Locate the cell with the specified text and output its [X, Y] center coordinate. 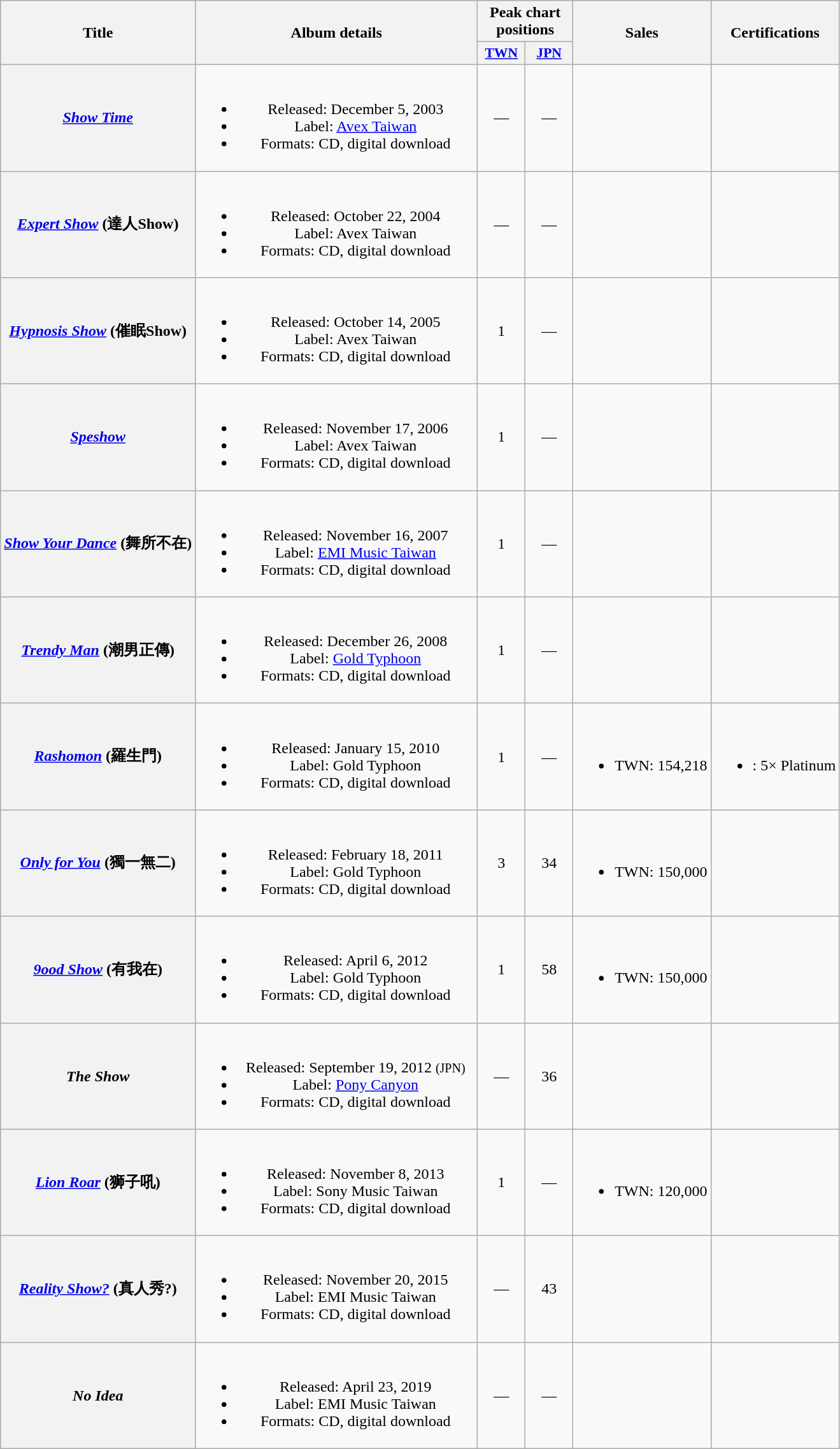
Released: November 17, 2006Label: Avex TaiwanFormats: CD, digital download [336, 437]
TWN: 154,218 [642, 757]
Released: February 18, 2011Label: Gold TyphoonFormats: CD, digital download [336, 863]
Speshow [98, 437]
JPN [549, 54]
36 [549, 1076]
TWN [502, 54]
Lion Roar (狮子吼) [98, 1183]
Certifications [775, 33]
Show Your Dance (舞所不在) [98, 544]
Released: November 8, 2013Label: Sony Music TaiwanFormats: CD, digital download [336, 1183]
34 [549, 863]
Only for You (獨一無二) [98, 863]
No Idea [98, 1395]
Peak chart positions [525, 22]
Show Time [98, 117]
Expert Show (達人Show) [98, 224]
Released: October 14, 2005Label: Avex TaiwanFormats: CD, digital download [336, 331]
Released: November 20, 2015Label: EMI Music TaiwanFormats: CD, digital download [336, 1288]
58 [549, 970]
Released: September 19, 2012 (JPN)Label: Pony CanyonFormats: CD, digital download [336, 1076]
Released: April 23, 2019Label: EMI Music TaiwanFormats: CD, digital download [336, 1395]
Released: October 22, 2004Label: Avex TaiwanFormats: CD, digital download [336, 224]
: 5× Platinum [775, 757]
Title [98, 33]
Hypnosis Show (催眠Show) [98, 331]
Reality Show? (真人秀?) [98, 1288]
43 [549, 1288]
The Show [98, 1076]
Trendy Man (潮男正傳) [98, 650]
Album details [336, 33]
3 [502, 863]
Released: November 16, 2007Label: EMI Music TaiwanFormats: CD, digital download [336, 544]
Released: January 15, 2010Label: Gold TyphoonFormats: CD, digital download [336, 757]
Rashomon (羅生門) [98, 757]
Released: December 26, 2008Label: Gold TyphoonFormats: CD, digital download [336, 650]
Sales [642, 33]
Released: December 5, 2003Label: Avex TaiwanFormats: CD, digital download [336, 117]
TWN: 120,000 [642, 1183]
9ood Show (有我在) [98, 970]
Released: April 6, 2012Label: Gold TyphoonFormats: CD, digital download [336, 970]
